For the text-containing cell, return its midpoint in (x, y) coordinate format. 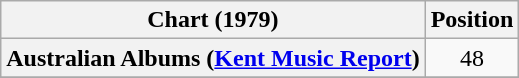
Chart (1979) (213, 20)
Australian Albums (Kent Music Report) (213, 58)
Position (472, 20)
48 (472, 58)
